Extract the [X, Y] coordinate from the center of the cell holding the provided text.  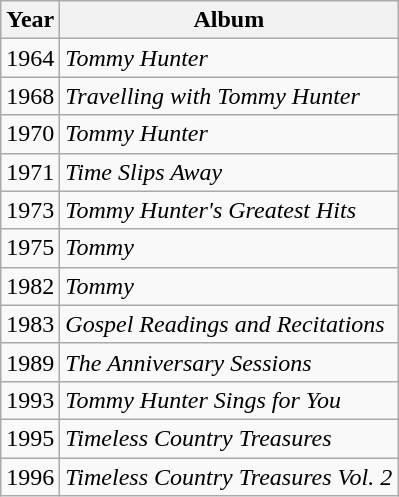
1975 [30, 248]
Travelling with Tommy Hunter [229, 96]
1970 [30, 134]
Timeless Country Treasures [229, 438]
1971 [30, 172]
Timeless Country Treasures Vol. 2 [229, 477]
Gospel Readings and Recitations [229, 324]
1995 [30, 438]
Year [30, 20]
Tommy Hunter's Greatest Hits [229, 210]
1968 [30, 96]
1996 [30, 477]
1973 [30, 210]
1982 [30, 286]
The Anniversary Sessions [229, 362]
1989 [30, 362]
Album [229, 20]
Time Slips Away [229, 172]
Tommy Hunter Sings for You [229, 400]
1983 [30, 324]
1964 [30, 58]
1993 [30, 400]
